Capture the cell that displays the provided text and extract its (x, y) central coordinate. 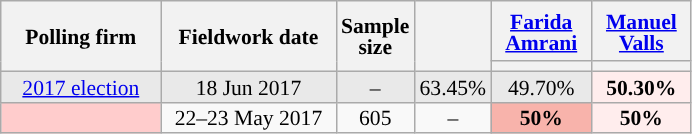
49.70% (541, 86)
63.45% (452, 86)
Farida Amrani (541, 31)
2017 election (81, 86)
Polling firm (81, 36)
605 (375, 118)
Samplesize (375, 36)
18 Jun 2017 (248, 86)
22–23 May 2017 (248, 118)
Manuel Valls (641, 31)
Fieldwork date (248, 36)
50.30% (641, 86)
